Capture the cell that displays the provided text and extract its [x, y] central coordinate. 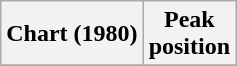
Chart (1980) [72, 34]
Peakposition [189, 34]
